Output the [x, y] coordinate of the center of the cell containing the given text.  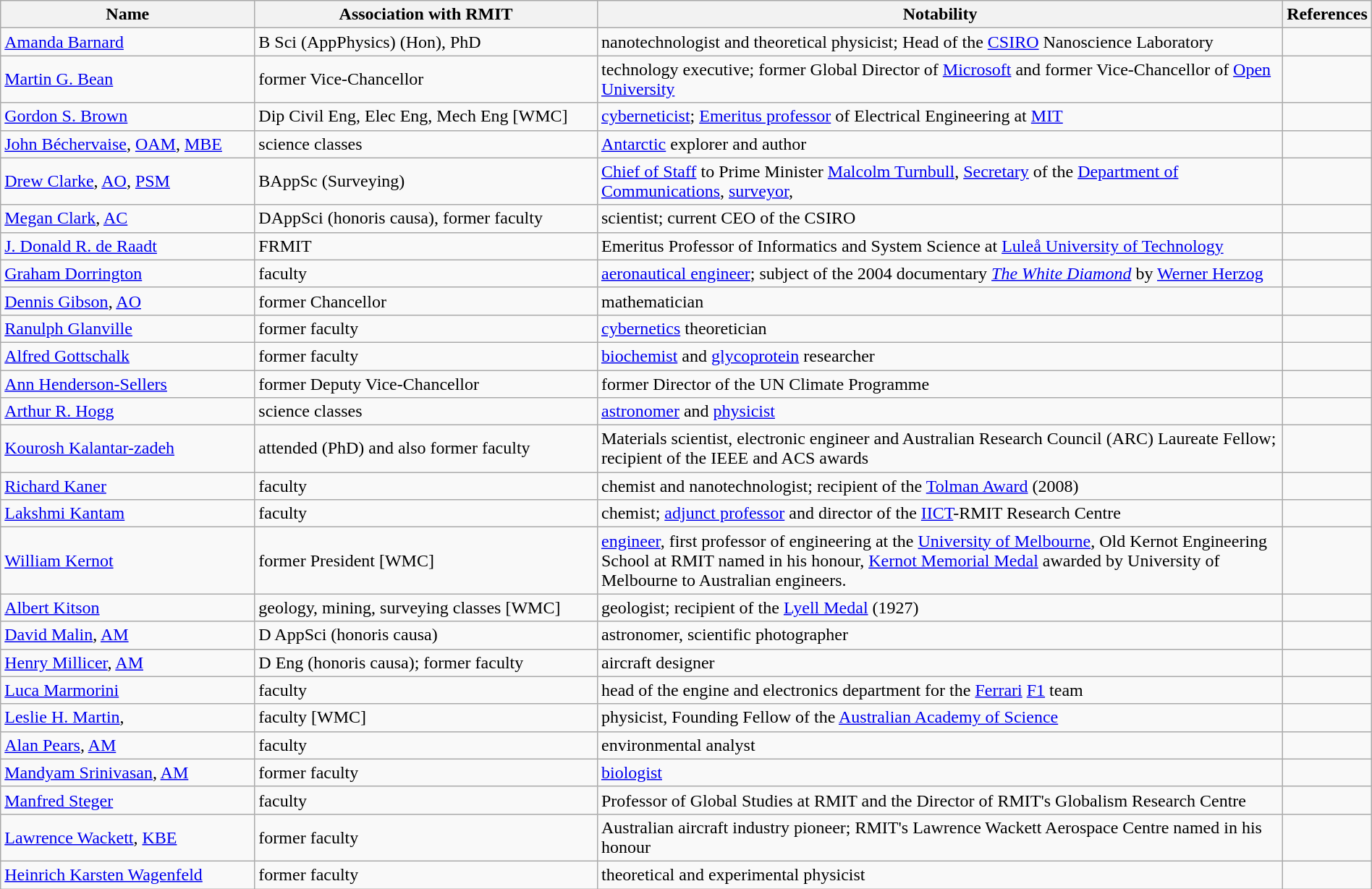
technology executive; former Global Director of Microsoft and former Vice-Chancellor of Open University [939, 80]
head of the engine and electronics department for the Ferrari F1 team [939, 690]
William Kernot [127, 561]
Emeritus Professor of Informatics and System Science at Luleå University of Technology [939, 246]
J. Donald R. de Raadt [127, 246]
scientist; current CEO of the CSIRO [939, 218]
FRMIT [426, 246]
John Béchervaise, OAM, MBE [127, 144]
Lakshmi Kantam [127, 514]
former Chancellor [426, 301]
Leslie H. Martin, [127, 718]
DAppSci (honoris causa), former faculty [426, 218]
Association with RMIT [426, 14]
Dennis Gibson, AO [127, 301]
Gordon S. Brown [127, 116]
Mandyam Srinivasan, AM [127, 773]
cyberneticist; Emeritus professor of Electrical Engineering at MIT [939, 116]
D Eng (honoris causa); former faculty [426, 663]
astronomer and physicist [939, 412]
David Malin, AM [127, 635]
Drew Clarke, AO, PSM [127, 181]
former Deputy Vice-Chancellor [426, 384]
Ann Henderson-Sellers [127, 384]
B Sci (AppPhysics) (Hon), PhD [426, 42]
physicist, Founding Fellow of the Australian Academy of Science [939, 718]
Henry Millicer, AM [127, 663]
mathematician [939, 301]
Ranulph Glanville [127, 328]
Martin G. Bean [127, 80]
former President [WMC] [426, 561]
Antarctic explorer and author [939, 144]
Notability [939, 14]
Professor of Global Studies at RMIT and the Director of RMIT's Globalism Research Centre [939, 800]
BAppSc (Surveying) [426, 181]
biologist [939, 773]
Kourosh Kalantar-zadeh [127, 448]
References [1327, 14]
Richard Kaner [127, 486]
Amanda Barnard [127, 42]
Name [127, 14]
Megan Clark, AC [127, 218]
chemist; adjunct professor and director of the IICT-RMIT Research Centre [939, 514]
aircraft designer [939, 663]
Heinrich Karsten Wagenfeld [127, 875]
biochemist and glycoprotein researcher [939, 356]
chemist and nanotechnologist; recipient of the Tolman Award (2008) [939, 486]
Luca Marmorini [127, 690]
former Director of the UN Climate Programme [939, 384]
Albert Kitson [127, 608]
attended (PhD) and also former faculty [426, 448]
nanotechnologist and theoretical physicist; Head of the CSIRO Nanoscience Laboratory [939, 42]
Dip Civil Eng, Elec Eng, Mech Eng [WMC] [426, 116]
Manfred Steger [127, 800]
theoretical and experimental physicist [939, 875]
D AppSci (honoris causa) [426, 635]
Chief of Staff to Prime Minister Malcolm Turnbull, Secretary of the Department of Communications, surveyor, [939, 181]
Arthur R. Hogg [127, 412]
Lawrence Wackett, KBE [127, 838]
cybernetics theoretician [939, 328]
geology, mining, surveying classes [WMC] [426, 608]
environmental analyst [939, 745]
Graham Dorrington [127, 273]
Alfred Gottschalk [127, 356]
astronomer, scientific photographer [939, 635]
Australian aircraft industry pioneer; RMIT's Lawrence Wackett Aerospace Centre named in his honour [939, 838]
faculty [WMC] [426, 718]
Alan Pears, AM [127, 745]
aeronautical engineer; subject of the 2004 documentary The White Diamond by Werner Herzog [939, 273]
former Vice-Chancellor [426, 80]
geologist; recipient of the Lyell Medal (1927) [939, 608]
Materials scientist, electronic engineer and Australian Research Council (ARC) Laureate Fellow; recipient of the IEEE and ACS awards [939, 448]
